Find where the given text appears and provide that cell's center as (X, Y) coordinate. 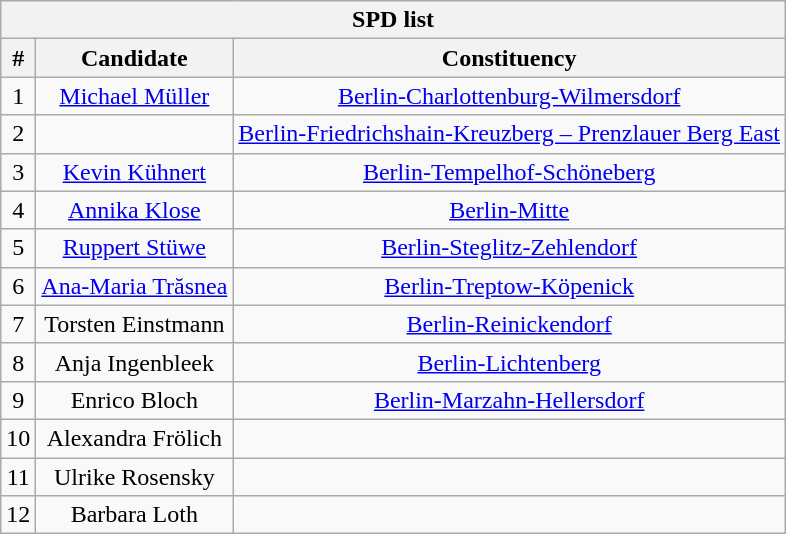
2 (18, 134)
Ana-Maria Trăsnea (134, 286)
3 (18, 172)
11 (18, 477)
Michael Müller (134, 96)
Ulrike Rosensky (134, 477)
Berlin-Lichtenberg (510, 362)
Berlin-Charlottenburg-Wilmersdorf (510, 96)
SPD list (394, 20)
1 (18, 96)
8 (18, 362)
Kevin Kühnert (134, 172)
Alexandra Frölich (134, 438)
Barbara Loth (134, 515)
Berlin-Marzahn-Hellersdorf (510, 400)
Torsten Einstmann (134, 324)
Candidate (134, 58)
9 (18, 400)
Berlin-Friedrichshain-Kreuzberg – Prenzlauer Berg East (510, 134)
12 (18, 515)
# (18, 58)
Berlin-Tempelhof-Schöneberg (510, 172)
Berlin-Mitte (510, 210)
6 (18, 286)
Berlin-Treptow-Köpenick (510, 286)
Ruppert Stüwe (134, 248)
Annika Klose (134, 210)
Anja Ingenbleek (134, 362)
Enrico Bloch (134, 400)
5 (18, 248)
4 (18, 210)
Berlin-Reinickendorf (510, 324)
7 (18, 324)
10 (18, 438)
Constituency (510, 58)
Berlin-Steglitz-Zehlendorf (510, 248)
